Return [X, Y] of the center of cell containing provided text 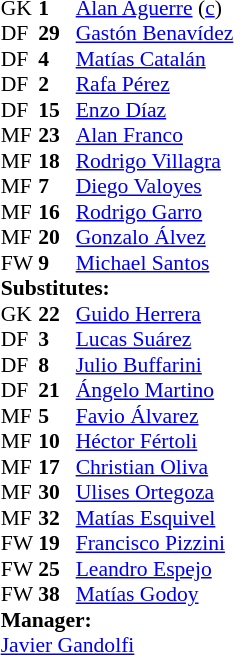
Enzo Díaz [155, 110]
Matías Godoy [155, 595]
Gonzalo Álvez [155, 237]
Diego Valoyes [155, 187]
30 [57, 493]
Rodrigo Garro [155, 212]
Ángelo Martino [155, 391]
23 [57, 135]
Leandro Espejo [155, 569]
22 [57, 314]
Alan Franco [155, 135]
Lucas Suárez [155, 339]
16 [57, 212]
29 [57, 33]
2 [57, 85]
4 [57, 59]
9 [57, 263]
21 [57, 391]
GK [20, 314]
17 [57, 467]
10 [57, 441]
20 [57, 237]
Matías Catalán [155, 59]
Ulises Ortegoza [155, 493]
Matías Esquivel [155, 518]
5 [57, 416]
7 [57, 187]
15 [57, 110]
Manager: [118, 620]
Gastón Benavídez [155, 33]
32 [57, 518]
18 [57, 161]
Héctor Fértoli [155, 441]
Rodrigo Villagra [155, 161]
Favio Álvarez [155, 416]
Substitutes: [118, 289]
8 [57, 365]
Rafa Pérez [155, 85]
3 [57, 339]
Julio Buffarini [155, 365]
19 [57, 543]
Guido Herrera [155, 314]
38 [57, 595]
Francisco Pizzini [155, 543]
25 [57, 569]
Christian Oliva [155, 467]
Michael Santos [155, 263]
